From the cell containing the given text, extract its center point as (X, Y) coordinate. 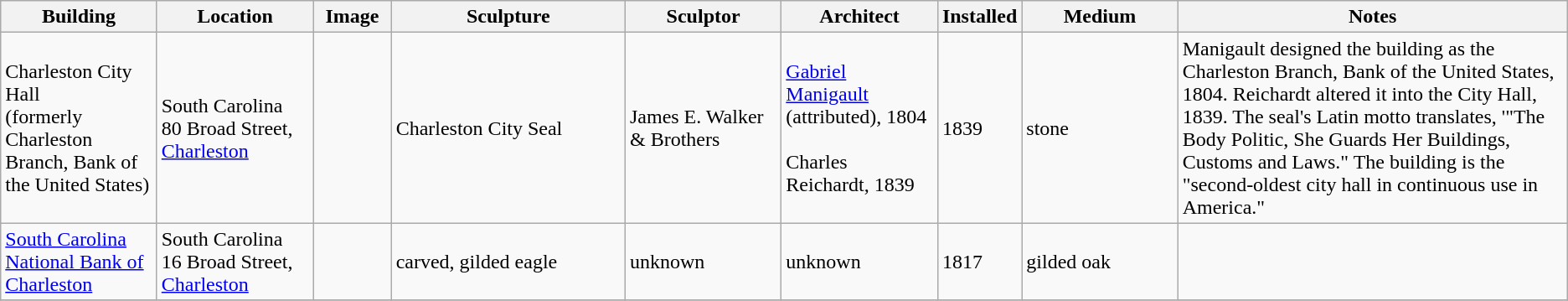
stone (1100, 127)
Medium (1100, 17)
1839 (979, 127)
Building (79, 17)
South Carolina80 Broad Street,Charleston (235, 127)
Notes (1372, 17)
Location (235, 17)
carved, gilded eagle (508, 262)
James E. Walker & Brothers (703, 127)
Installed (979, 17)
Architect (859, 17)
South Carolina16 Broad Street,Charleston (235, 262)
Sculptor (703, 17)
1817 (979, 262)
gilded oak (1100, 262)
Charleston City Hall(formerly Charleston Branch, Bank of the United States) (79, 127)
Sculpture (508, 17)
South Carolina National Bank of Charleston (79, 262)
Gabriel Manigault (attributed), 1804Charles Reichardt, 1839 (859, 127)
Charleston City Seal (508, 127)
Image (352, 17)
